Extract the [x, y] coordinate from the center of the cell holding the provided text.  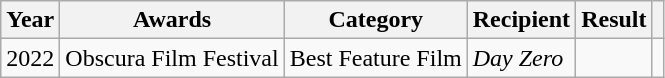
Category [376, 20]
Day Zero [521, 58]
Awards [172, 20]
2022 [30, 58]
Obscura Film Festival [172, 58]
Best Feature Film [376, 58]
Year [30, 20]
Result [614, 20]
Recipient [521, 20]
